Determine the (X, Y) coordinate at the center of the cell enclosing the given text.  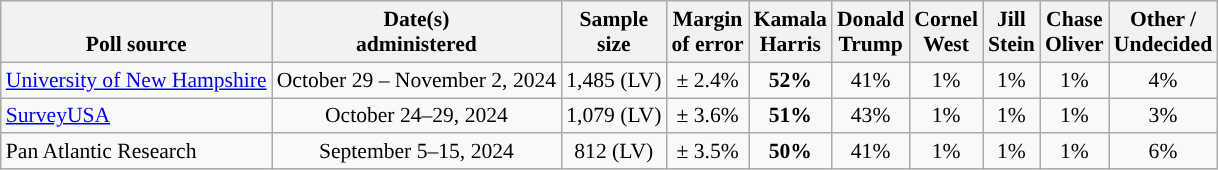
± 3.6% (707, 116)
3% (1163, 116)
51% (790, 116)
812 (LV) (614, 152)
September 5–15, 2024 (417, 152)
6% (1163, 152)
± 3.5% (707, 152)
October 24–29, 2024 (417, 116)
JillStein (1012, 32)
4% (1163, 80)
43% (870, 116)
KamalaHarris (790, 32)
University of New Hampshire (136, 80)
October 29 – November 2, 2024 (417, 80)
± 2.4% (707, 80)
Pan Atlantic Research (136, 152)
52% (790, 80)
Marginof error (707, 32)
ChaseOliver (1074, 32)
50% (790, 152)
DonaldTrump (870, 32)
Other /Undecided (1163, 32)
CornelWest (946, 32)
Samplesize (614, 32)
SurveyUSA (136, 116)
Poll source (136, 32)
1,485 (LV) (614, 80)
1,079 (LV) (614, 116)
Date(s)administered (417, 32)
